Detect which cell encompasses the target text, then output its [X, Y] center coordinate. 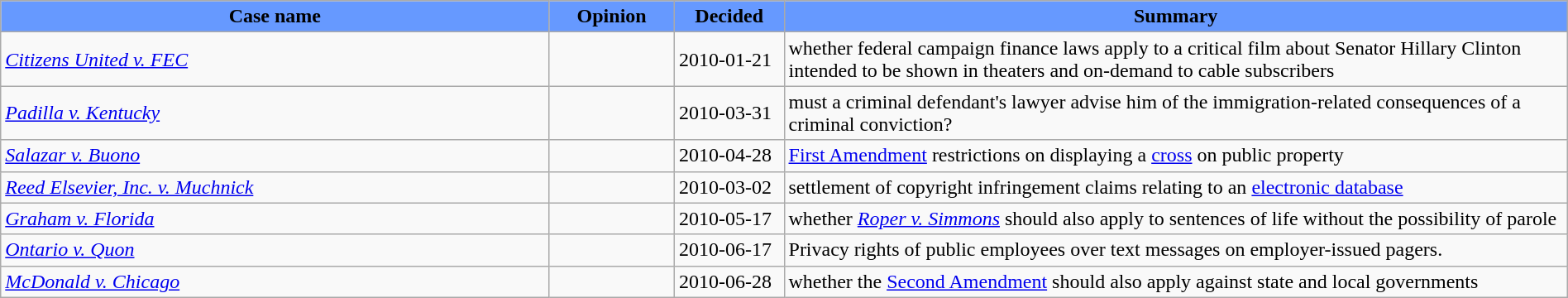
settlement of copyright infringement claims relating to an electronic database [1176, 187]
Citizens United v. FEC [275, 60]
Privacy rights of public employees over text messages on employer-issued pagers. [1176, 250]
Ontario v. Quon [275, 250]
must a criminal defendant's lawyer advise him of the immigration-related consequences of a criminal conviction? [1176, 113]
2010-05-17 [729, 219]
Padilla v. Kentucky [275, 113]
Decided [729, 17]
Graham v. Florida [275, 219]
Reed Elsevier, Inc. v. Muchnick [275, 187]
2010-03-02 [729, 187]
2010-06-28 [729, 281]
First Amendment restrictions on displaying a cross on public property [1176, 156]
2010-03-31 [729, 113]
2010-04-28 [729, 156]
whether the Second Amendment should also apply against state and local governments [1176, 281]
Case name [275, 17]
McDonald v. Chicago [275, 281]
2010-06-17 [729, 250]
whether Roper v. Simmons should also apply to sentences of life without the possibility of parole [1176, 219]
2010-01-21 [729, 60]
Summary [1176, 17]
Salazar v. Buono [275, 156]
Opinion [612, 17]
